Return the (X, Y) coordinate for the center point of the cell that contains the specified text.  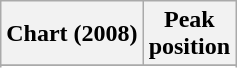
Peakposition (189, 34)
Chart (2008) (72, 34)
